Find where the given text appears and provide that cell's center as (x, y) coordinate. 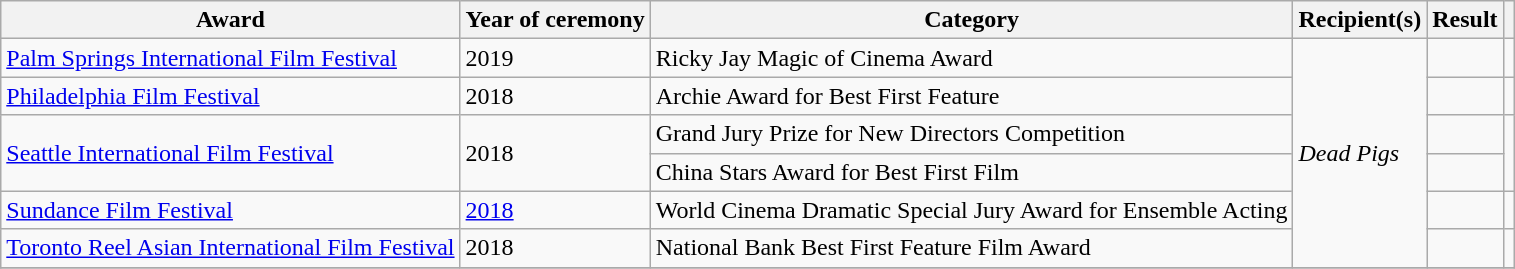
Ricky Jay Magic of Cinema Award (972, 58)
2019 (555, 58)
China Stars Award for Best First Film (972, 172)
Philadelphia Film Festival (230, 96)
Archie Award for Best First Feature (972, 96)
Category (972, 20)
Toronto Reel Asian International Film Festival (230, 248)
Dead Pigs (1360, 153)
World Cinema Dramatic Special Jury Award for Ensemble Acting (972, 210)
Recipient(s) (1360, 20)
Palm Springs International Film Festival (230, 58)
Sundance Film Festival (230, 210)
Grand Jury Prize for New Directors Competition (972, 134)
Year of ceremony (555, 20)
National Bank Best First Feature Film Award (972, 248)
Seattle International Film Festival (230, 153)
Award (230, 20)
Result (1465, 20)
